Return the (x, y) coordinate for the center point of the cell that contains the specified text.  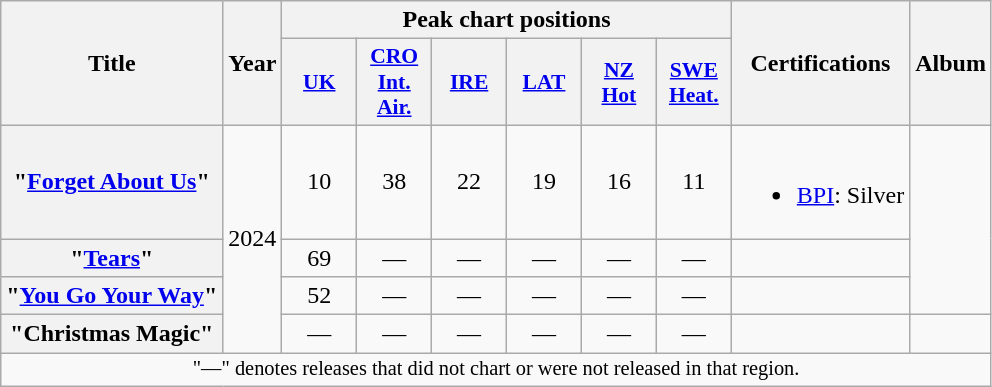
LAT (544, 82)
38 (394, 182)
16 (618, 182)
Album (951, 64)
"—" denotes releases that did not chart or were not released in that region. (496, 370)
22 (470, 182)
"Forget About Us" (112, 182)
NZHot (618, 82)
"Christmas Magic" (112, 334)
CROInt.Air. (394, 82)
69 (320, 257)
Year (252, 64)
SWEHeat. (694, 82)
10 (320, 182)
"You Go Your Way" (112, 296)
UK (320, 82)
BPI: Silver (820, 182)
2024 (252, 238)
Peak chart positions (506, 20)
52 (320, 296)
19 (544, 182)
Certifications (820, 64)
Title (112, 64)
"Tears" (112, 257)
11 (694, 182)
IRE (470, 82)
